Provide the (x, y) coordinate of the cell's center where the given text is located.  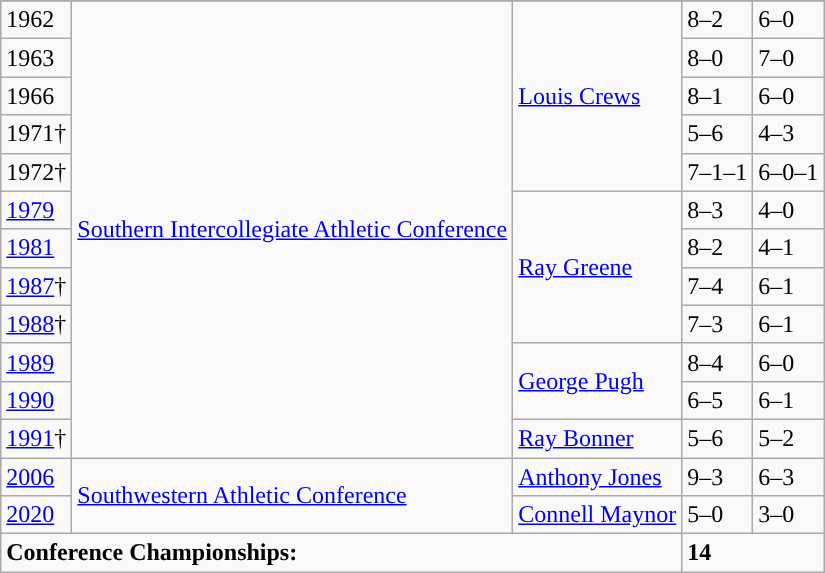
Ray Bonner (598, 438)
1990 (36, 400)
4–1 (788, 248)
2006 (36, 477)
6–3 (788, 477)
Southern Intercollegiate Athletic Conference (292, 230)
1962 (36, 20)
14 (753, 553)
1963 (36, 58)
Conference Championships: (342, 553)
Anthony Jones (598, 477)
Ray Greene (598, 267)
1989 (36, 362)
8–4 (718, 362)
6–5 (718, 400)
5–2 (788, 438)
9–3 (718, 477)
1972† (36, 172)
Connell Maynor (598, 515)
7–3 (718, 324)
Southwestern Athletic Conference (292, 496)
7–1–1 (718, 172)
1981 (36, 248)
4–3 (788, 134)
1966 (36, 96)
Louis Crews (598, 96)
7–4 (718, 286)
7–0 (788, 58)
8–3 (718, 210)
5–0 (718, 515)
4–0 (788, 210)
2020 (36, 515)
1971† (36, 134)
1988† (36, 324)
8–1 (718, 96)
1979 (36, 210)
1987† (36, 286)
8–0 (718, 58)
6–0–1 (788, 172)
George Pugh (598, 381)
3–0 (788, 515)
1991† (36, 438)
